Pinpoint the cell where the given text exists, returning its (X, Y) midpoint coordinate. 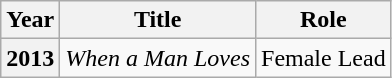
Title (158, 20)
Female Lead (324, 58)
2013 (30, 58)
Year (30, 20)
When a Man Loves (158, 58)
Role (324, 20)
